Pinpoint the cell where the given text exists, returning its [X, Y] midpoint coordinate. 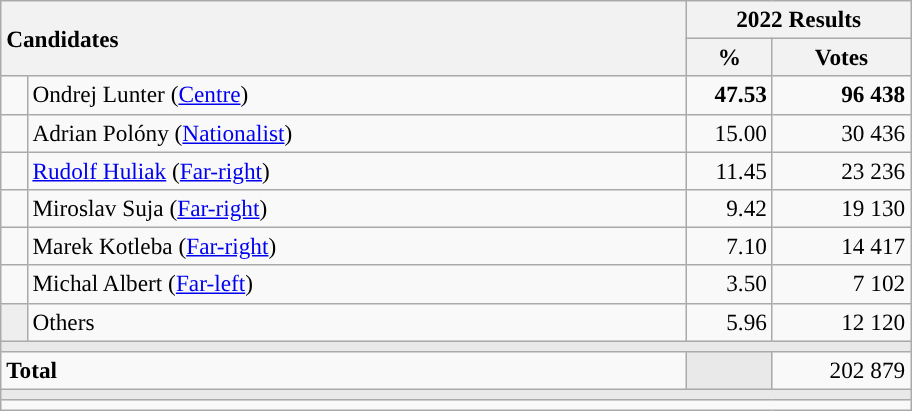
19 130 [841, 208]
5.96 [730, 322]
15.00 [730, 133]
Ondrej Lunter (Centre) [357, 95]
9.42 [730, 208]
Adrian Polóny (Nationalist) [357, 133]
Marek Kotleba (Far-right) [357, 246]
Miroslav Suja (Far-right) [357, 208]
Michal Albert (Far-left) [357, 284]
% [730, 57]
14 417 [841, 246]
12 120 [841, 322]
Rudolf Huliak (Far-right) [357, 170]
96 438 [841, 95]
47.53 [730, 95]
11.45 [730, 170]
7.10 [730, 246]
Others [357, 322]
202 879 [841, 370]
Candidates [344, 38]
Total [344, 370]
30 436 [841, 133]
Votes [841, 57]
23 236 [841, 170]
2022 Results [799, 19]
3.50 [730, 284]
7 102 [841, 284]
